Output the (X, Y) coordinate of the center of the cell containing the given text.  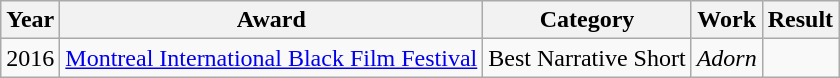
Category (587, 20)
Montreal International Black Film Festival (272, 58)
2016 (30, 58)
Result (800, 20)
Best Narrative Short (587, 58)
Work (726, 20)
Year (30, 20)
Adorn (726, 58)
Award (272, 20)
